Pinpoint the cell where the given text exists, returning its (X, Y) midpoint coordinate. 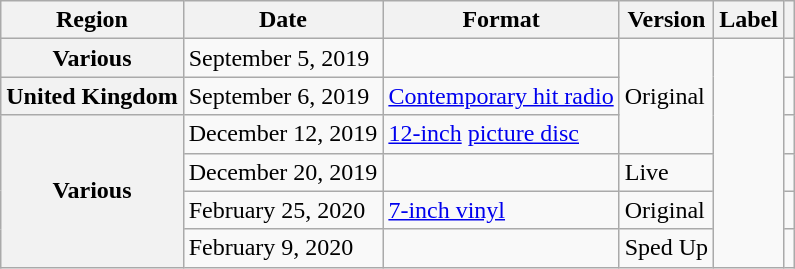
February 25, 2020 (283, 210)
7-inch vinyl (501, 210)
Version (666, 20)
February 9, 2020 (283, 248)
December 12, 2019 (283, 134)
Label (749, 20)
Sped Up (666, 248)
Format (501, 20)
September 6, 2019 (283, 96)
12-inch picture disc (501, 134)
Region (92, 20)
Contemporary hit radio (501, 96)
Live (666, 172)
September 5, 2019 (283, 58)
December 20, 2019 (283, 172)
Date (283, 20)
United Kingdom (92, 96)
